Pinpoint the cell where the given text exists, returning its (X, Y) midpoint coordinate. 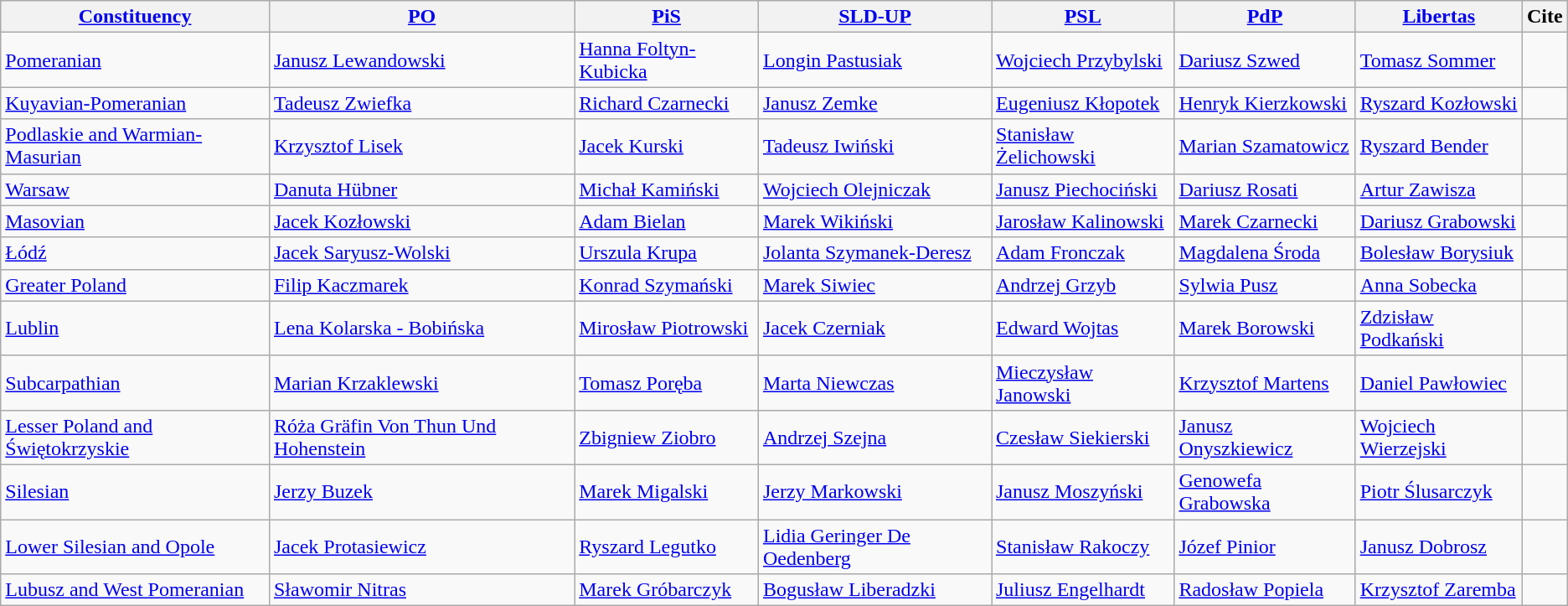
Czesław Siekierski (1083, 438)
Sylwia Pusz (1265, 285)
Lubusz and West Pomeranian (136, 590)
Marian Krzaklewski (421, 382)
Dariusz Rosati (1265, 189)
Krzysztof Zaremba (1439, 590)
Jarosław Kalinowski (1083, 221)
Dariusz Szwed (1265, 60)
Ryszard Bender (1439, 146)
Marian Szamatowicz (1265, 146)
PdP (1265, 17)
Longin Pastusiak (874, 60)
Lower Silesian and Opole (136, 546)
Konrad Szymański (667, 285)
Stanisław Żelichowski (1083, 146)
Marek Siwiec (874, 285)
Danuta Hübner (421, 189)
Janusz Piechociński (1083, 189)
Zdzisław Podkański (1439, 329)
Józef Pinior (1265, 546)
Stanisław Rakoczy (1083, 546)
Mirosław Piotrowski (667, 329)
SLD-UP (874, 17)
Hanna Foltyn-Kubicka (667, 60)
Lena Kolarska - Bobińska (421, 329)
Pomeranian (136, 60)
Magdalena Środa (1265, 253)
Daniel Pawłowiec (1439, 382)
Edward Wojtas (1083, 329)
Cite (1545, 17)
Jacek Czerniak (874, 329)
Jacek Kurski (667, 146)
Janusz Lewandowski (421, 60)
Dariusz Grabowski (1439, 221)
Marek Wikiński (874, 221)
Anna Sobecka (1439, 285)
Radosław Popiela (1265, 590)
Ryszard Kozłowski (1439, 103)
Sławomir Nitras (421, 590)
Adam Fronczak (1083, 253)
Jerzy Buzek (421, 491)
Marek Migalski (667, 491)
Genowefa Grabowska (1265, 491)
Wojciech Wierzejski (1439, 438)
Masovian (136, 221)
Mieczysław Janowski (1083, 382)
Libertas (1439, 17)
Janusz Zemke (874, 103)
Lublin (136, 329)
Lesser Poland and Świętokrzyskie (136, 438)
Filip Kaczmarek (421, 285)
Janusz Dobrosz (1439, 546)
Łódź (136, 253)
Constituency (136, 17)
Bogusław Liberadzki (874, 590)
Jacek Protasiewicz (421, 546)
Adam Bielan (667, 221)
Kuyavian-Pomeranian (136, 103)
Andrzej Szejna (874, 438)
Jerzy Markowski (874, 491)
Janusz Moszyński (1083, 491)
Greater Poland (136, 285)
Artur Zawisza (1439, 189)
Silesian (136, 491)
Eugeniusz Kłopotek (1083, 103)
Jacek Saryusz-Wolski (421, 253)
PO (421, 17)
Janusz Onyszkiewicz (1265, 438)
Zbigniew Ziobro (667, 438)
Marek Gróbarczyk (667, 590)
Lidia Geringer De Oedenberg (874, 546)
Jolanta Szymanek-Deresz (874, 253)
Richard Czarnecki (667, 103)
Tadeusz Iwiński (874, 146)
Jacek Kozłowski (421, 221)
PiS (667, 17)
Krzysztof Martens (1265, 382)
Wojciech Olejniczak (874, 189)
Tomasz Poręba (667, 382)
Marta Niewczas (874, 382)
Henryk Kierzkowski (1265, 103)
Tomasz Sommer (1439, 60)
Marek Czarnecki (1265, 221)
Tadeusz Zwiefka (421, 103)
Warsaw (136, 189)
Podlaskie and Warmian-Masurian (136, 146)
Michał Kamiński (667, 189)
Juliusz Engelhardt (1083, 590)
Marek Borowski (1265, 329)
Wojciech Przybylski (1083, 60)
Piotr Ślusarczyk (1439, 491)
Ryszard Legutko (667, 546)
PSL (1083, 17)
Andrzej Grzyb (1083, 285)
Bolesław Borysiuk (1439, 253)
Urszula Krupa (667, 253)
Subcarpathian (136, 382)
Krzysztof Lisek (421, 146)
Róża Gräfin Von Thun Und Hohenstein (421, 438)
